Determine the (x, y) coordinate at the center of the cell enclosing the given text.  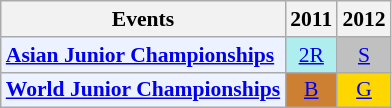
2011 (311, 19)
B (311, 90)
Asian Junior Championships (143, 55)
World Junior Championships (143, 90)
S (364, 55)
2012 (364, 19)
Events (143, 19)
2R (311, 55)
G (364, 90)
